Return the (x, y) coordinate for the center point of the cell that contains the specified text.  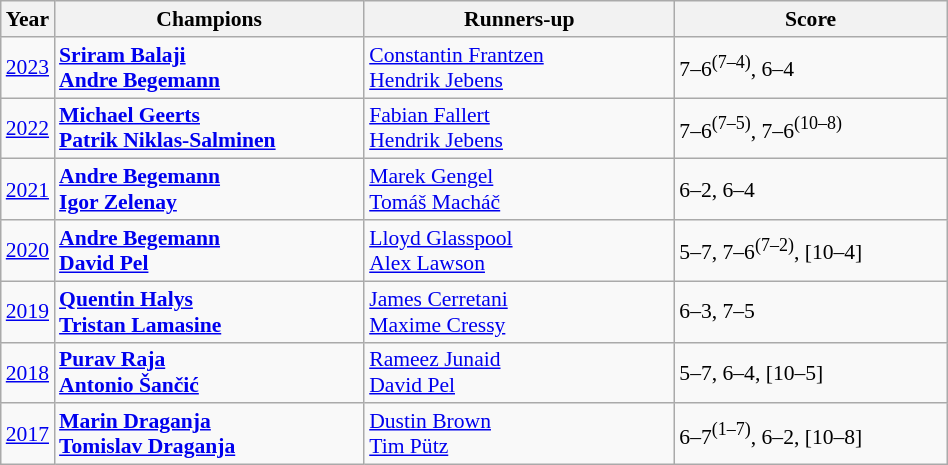
7–6(7–4), 6–4 (810, 68)
5–7, 7–6(7–2), [10–4] (810, 250)
5–7, 6–4, [10–5] (810, 372)
James Cerretani Maxime Cressy (519, 312)
Fabian Fallert Hendrik Jebens (519, 128)
Michael Geerts Patrik Niklas-Salminen (209, 128)
Score (810, 19)
2020 (28, 250)
Andre Begemann David Pel (209, 250)
Champions (209, 19)
Marin Draganja Tomislav Draganja (209, 434)
2023 (28, 68)
Sriram Balaji Andre Begemann (209, 68)
Rameez Junaid David Pel (519, 372)
Constantin Frantzen Hendrik Jebens (519, 68)
Lloyd Glasspool Alex Lawson (519, 250)
2017 (28, 434)
7–6(7–5), 7–6(10–8) (810, 128)
2022 (28, 128)
Quentin Halys Tristan Lamasine (209, 312)
Marek Gengel Tomáš Macháč (519, 190)
Purav Raja Antonio Šančić (209, 372)
2018 (28, 372)
Dustin Brown Tim Pütz (519, 434)
Andre Begemann Igor Zelenay (209, 190)
2019 (28, 312)
6–3, 7–5 (810, 312)
6–7(1–7), 6–2, [10–8] (810, 434)
2021 (28, 190)
Year (28, 19)
6–2, 6–4 (810, 190)
Runners-up (519, 19)
